Provide the (x, y) coordinate of the cell's center where the given text is located.  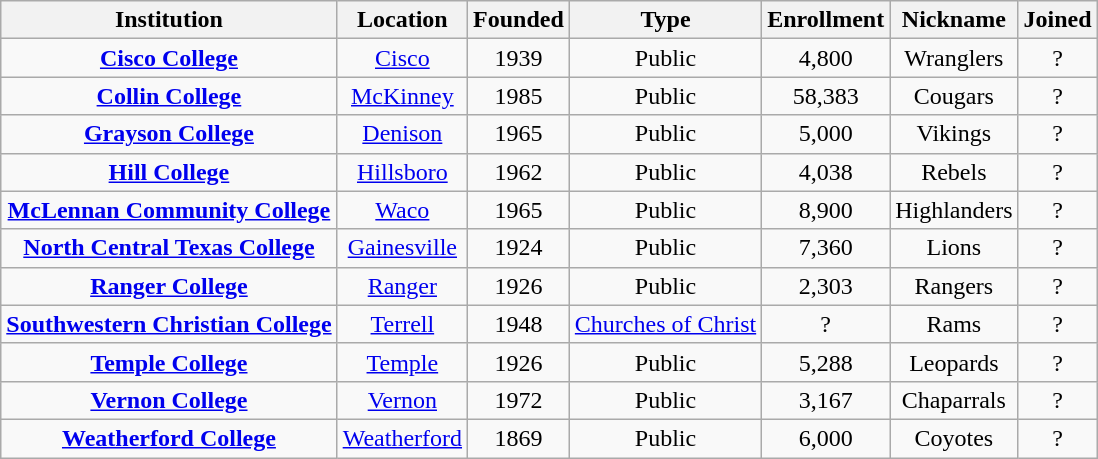
Joined (1058, 20)
Ranger College (169, 286)
1924 (519, 248)
Churches of Christ (665, 324)
Enrollment (826, 20)
Rangers (954, 286)
Highlanders (954, 210)
Leopards (954, 362)
4,038 (826, 172)
Lions (954, 248)
Denison (402, 134)
Vernon (402, 400)
Temple College (169, 362)
58,383 (826, 96)
Cougars (954, 96)
Grayson College (169, 134)
Location (402, 20)
8,900 (826, 210)
Chaparrals (954, 400)
2,303 (826, 286)
Southwestern Christian College (169, 324)
Nickname (954, 20)
Collin College (169, 96)
McKinney (402, 96)
4,800 (826, 58)
1962 (519, 172)
Gainesville (402, 248)
1948 (519, 324)
McLennan Community College (169, 210)
Ranger (402, 286)
Institution (169, 20)
5,288 (826, 362)
Vikings (954, 134)
Hillsboro (402, 172)
Terrell (402, 324)
Founded (519, 20)
7,360 (826, 248)
Rebels (954, 172)
Temple (402, 362)
3,167 (826, 400)
Rams (954, 324)
1985 (519, 96)
Vernon College (169, 400)
Waco (402, 210)
Weatherford (402, 438)
Cisco (402, 58)
North Central Texas College (169, 248)
Wranglers (954, 58)
1972 (519, 400)
Cisco College (169, 58)
6,000 (826, 438)
Coyotes (954, 438)
Hill College (169, 172)
Type (665, 20)
1869 (519, 438)
Weatherford College (169, 438)
5,000 (826, 134)
1939 (519, 58)
